From the cell containing the given text, extract its center point as [x, y] coordinate. 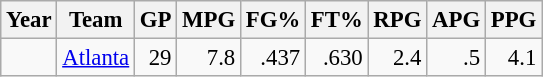
Year [29, 20]
MPG [209, 20]
APG [456, 20]
RPG [398, 20]
PPG [513, 20]
FG% [274, 20]
Team [96, 20]
4.1 [513, 58]
2.4 [398, 58]
GP [156, 20]
.437 [274, 58]
.630 [338, 58]
Atlanta [96, 58]
.5 [456, 58]
7.8 [209, 58]
FT% [338, 20]
29 [156, 58]
